Scan for the cell matching the given text and deliver its (X, Y) coordinate at center. 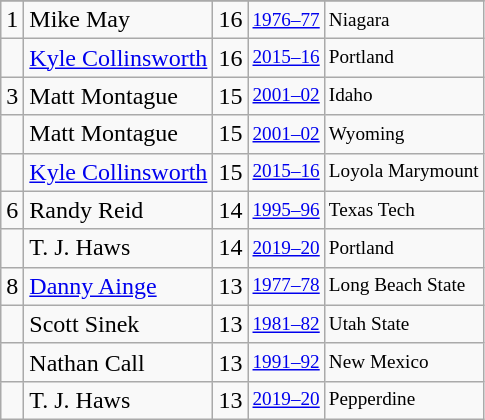
Randy Reid (118, 210)
Nathan Call (118, 362)
3 (12, 96)
1991–92 (286, 362)
1981–82 (286, 324)
Danny Ainge (118, 286)
New Mexico (404, 362)
1977–78 (286, 286)
Mike May (118, 20)
1 (12, 20)
Scott Sinek (118, 324)
Texas Tech (404, 210)
Pepperdine (404, 400)
Idaho (404, 96)
8 (12, 286)
6 (12, 210)
1995–96 (286, 210)
Loyola Marymount (404, 172)
Wyoming (404, 134)
Utah State (404, 324)
1976–77 (286, 20)
Niagara (404, 20)
Long Beach State (404, 286)
